For the text-containing cell, return its midpoint in (X, Y) coordinate format. 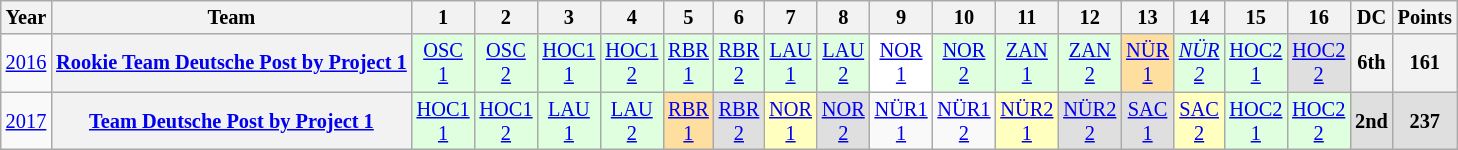
ZAN2 (1090, 63)
Points (1425, 17)
Year (26, 17)
SAC1 (1148, 121)
OSC1 (444, 63)
5 (688, 17)
14 (1199, 17)
DC (1372, 17)
2 (506, 17)
13 (1148, 17)
NÜR12 (964, 121)
2016 (26, 63)
NÜR22 (1090, 121)
ZAN1 (1026, 63)
237 (1425, 121)
4 (632, 17)
11 (1026, 17)
SAC2 (1199, 121)
1 (444, 17)
10 (964, 17)
OSC2 (506, 63)
NÜR1 (1148, 63)
Team (231, 17)
Rookie Team Deutsche Post by Project 1 (231, 63)
3 (568, 17)
16 (1318, 17)
2017 (26, 121)
7 (790, 17)
161 (1425, 63)
NÜR11 (902, 121)
8 (844, 17)
Team Deutsche Post by Project 1 (231, 121)
2nd (1372, 121)
6 (739, 17)
6th (1372, 63)
12 (1090, 17)
9 (902, 17)
15 (1256, 17)
NÜR21 (1026, 121)
NÜR2 (1199, 63)
